Return the (X, Y) coordinate for the center point of the cell that contains the specified text.  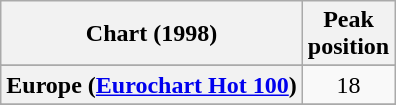
18 (348, 85)
Chart (1998) (152, 34)
Europe (Eurochart Hot 100) (152, 85)
Peakposition (348, 34)
